Pinpoint the cell where the given text exists, returning its (x, y) midpoint coordinate. 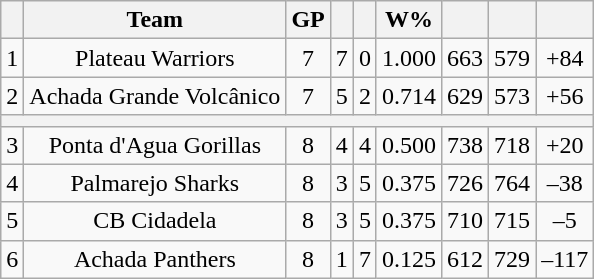
764 (512, 183)
Achada Grande Volcânico (155, 96)
Palmarejo Sharks (155, 183)
0.125 (408, 259)
+20 (565, 145)
W% (408, 20)
0.500 (408, 145)
+84 (565, 58)
–5 (565, 221)
CB Cidadela (155, 221)
Ponta d'Agua Gorillas (155, 145)
729 (512, 259)
579 (512, 58)
738 (464, 145)
726 (464, 183)
710 (464, 221)
–117 (565, 259)
Achada Panthers (155, 259)
0 (364, 58)
Team (155, 20)
–38 (565, 183)
612 (464, 259)
0.714 (408, 96)
718 (512, 145)
1.000 (408, 58)
629 (464, 96)
573 (512, 96)
663 (464, 58)
715 (512, 221)
6 (12, 259)
Plateau Warriors (155, 58)
GP (308, 20)
+56 (565, 96)
